For the text-containing cell, return its midpoint in [X, Y] coordinate format. 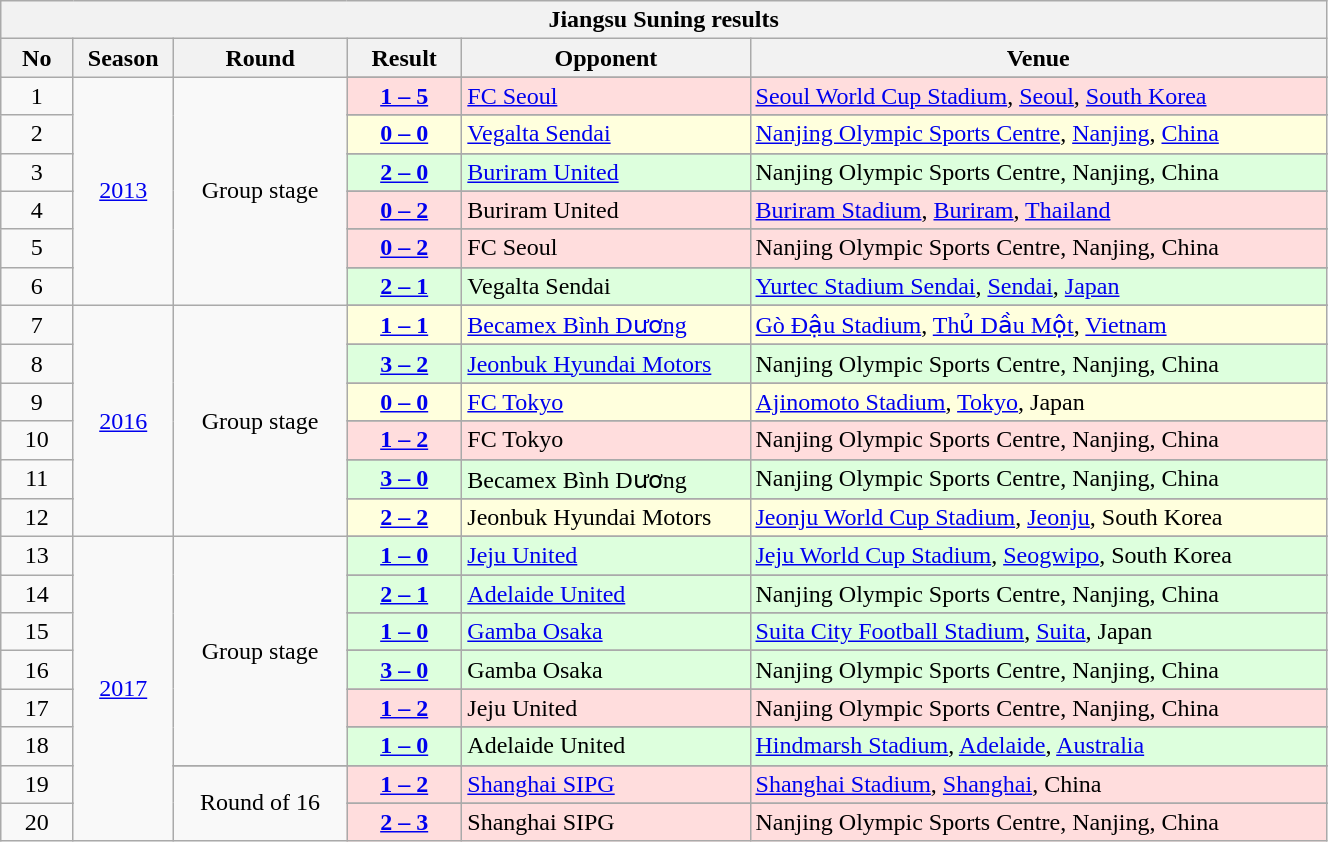
10 [37, 440]
2 – 0 [404, 172]
Jiangsu Suning results [664, 20]
1 [37, 96]
1 – 1 [404, 325]
Jeonju World Cup Stadium, Jeonju, South Korea [1038, 518]
Round [260, 58]
17 [37, 708]
2017 [124, 689]
2 – 2 [404, 518]
No [37, 58]
Opponent [606, 58]
Buriram Stadium, Buriram, Thailand [1038, 210]
18 [37, 746]
Seoul World Cup Stadium, Seoul, South Korea [1038, 96]
Season [124, 58]
20 [37, 822]
Round of 16 [260, 803]
6 [37, 286]
9 [37, 402]
Shanghai Stadium, Shanghai, China [1038, 784]
Gò Đậu Stadium, Thủ Dầu Một, Vietnam [1038, 325]
Jeju World Cup Stadium, Seogwipo, South Korea [1038, 556]
1 – 5 [404, 96]
2 [37, 134]
3 [37, 172]
12 [37, 518]
16 [37, 670]
14 [37, 594]
8 [37, 364]
15 [37, 632]
Hindmarsh Stadium, Adelaide, Australia [1038, 746]
2016 [124, 420]
2013 [124, 191]
13 [37, 556]
19 [37, 784]
Yurtec Stadium Sendai, Sendai, Japan [1038, 286]
Ajinomoto Stadium, Tokyo, Japan [1038, 402]
2 – 3 [404, 822]
3 – 2 [404, 364]
4 [37, 210]
Suita City Football Stadium, Suita, Japan [1038, 632]
11 [37, 479]
Venue [1038, 58]
7 [37, 325]
5 [37, 248]
Result [404, 58]
